From the cell containing the given text, extract its center point as [X, Y] coordinate. 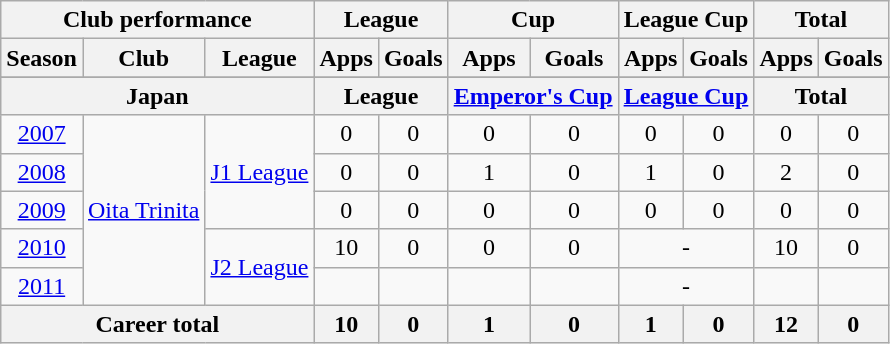
J2 League [260, 267]
2 [786, 172]
Career total [158, 324]
2009 [42, 210]
Cup [533, 20]
Club performance [158, 20]
Emperor's Cup [533, 96]
J1 League [260, 172]
Club [143, 58]
Season [42, 58]
2008 [42, 172]
2010 [42, 248]
2011 [42, 286]
12 [786, 324]
2007 [42, 134]
Japan [158, 96]
Oita Trinita [143, 210]
